For the text-containing cell, return its midpoint in (x, y) coordinate format. 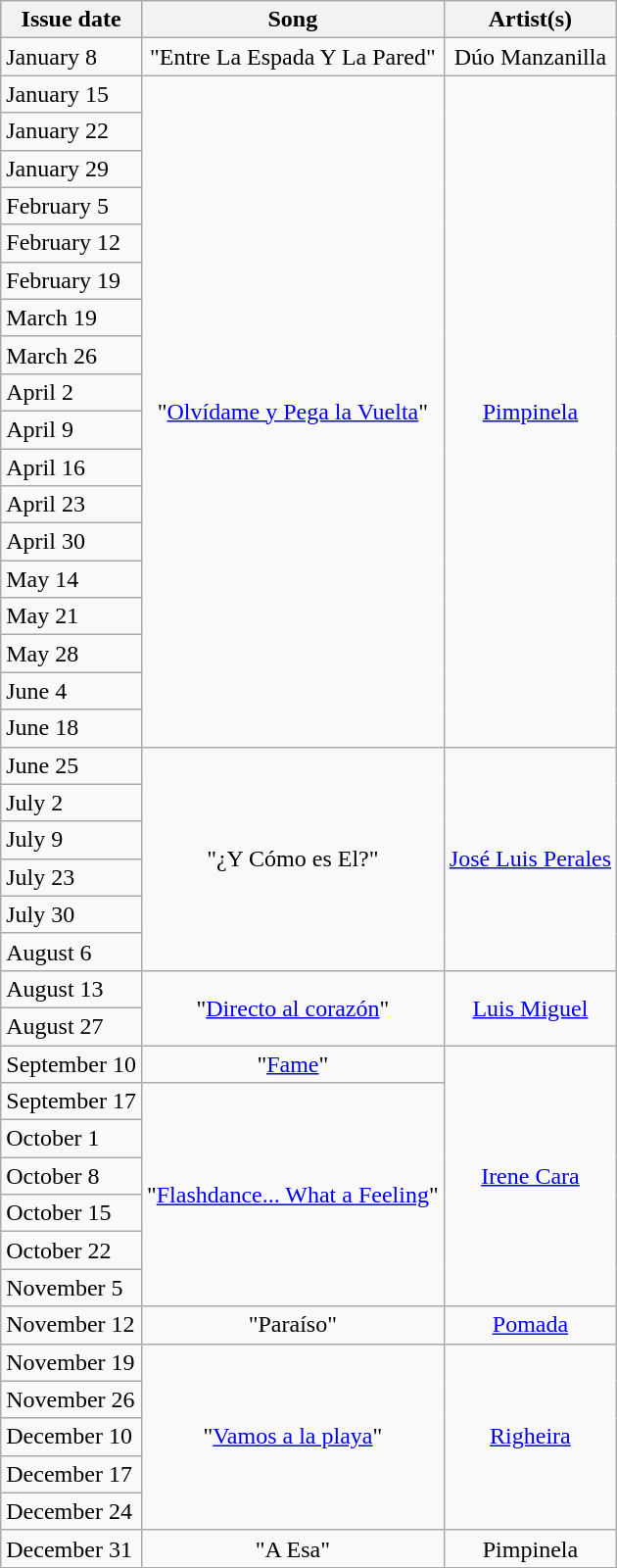
October 22 (71, 1250)
April 30 (71, 542)
February 12 (71, 243)
November 26 (71, 1399)
January 22 (71, 131)
Pomada (530, 1325)
"¿Y Cómo es El?" (292, 858)
October 1 (71, 1139)
December 17 (71, 1474)
Issue date (71, 20)
Righeira (530, 1437)
August 27 (71, 1026)
February 5 (71, 206)
November 19 (71, 1362)
April 9 (71, 429)
Luis Miguel (530, 1007)
February 19 (71, 280)
June 4 (71, 691)
January 15 (71, 94)
March 26 (71, 355)
Irene Cara (530, 1175)
April 16 (71, 467)
March 19 (71, 318)
Artist(s) (530, 20)
August 13 (71, 989)
May 28 (71, 654)
"A Esa" (292, 1548)
January 29 (71, 169)
May 21 (71, 616)
José Luis Perales (530, 858)
November 12 (71, 1325)
"Directo al corazón" (292, 1007)
"Vamos a la playa" (292, 1437)
January 8 (71, 57)
October 8 (71, 1176)
December 24 (71, 1511)
"Flashdance... What a Feeling" (292, 1195)
April 23 (71, 505)
June 25 (71, 765)
July 23 (71, 877)
April 2 (71, 392)
May 14 (71, 579)
November 5 (71, 1288)
June 18 (71, 728)
"Fame" (292, 1063)
December 10 (71, 1437)
July 2 (71, 803)
Dúo Manzanilla (530, 57)
"Entre La Espada Y La Pared" (292, 57)
July 30 (71, 914)
December 31 (71, 1548)
"Olvídame y Pega la Vuelta" (292, 412)
August 6 (71, 952)
"Paraíso" (292, 1325)
October 15 (71, 1213)
September 10 (71, 1063)
July 9 (71, 840)
September 17 (71, 1102)
Song (292, 20)
